Capture the cell that displays the provided text and extract its (X, Y) central coordinate. 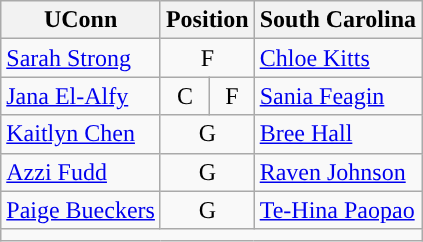
Position (207, 20)
Jana El-Alfy (81, 96)
Sarah Strong (81, 58)
Chloe Kitts (338, 58)
Kaitlyn Chen (81, 134)
Te-Hina Paopao (338, 210)
Sania Feagin (338, 96)
Bree Hall (338, 134)
UConn (81, 20)
South Carolina (338, 20)
Paige Bueckers (81, 210)
Azzi Fudd (81, 172)
Raven Johnson (338, 172)
C (184, 96)
